Return the (X, Y) coordinate for the center point of the cell that contains the specified text.  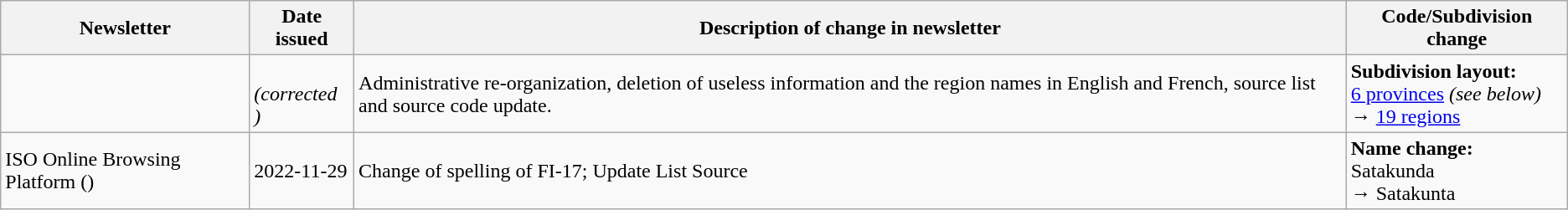
Name change: Satakunda → Satakunta (1457, 171)
Administrative re-organization, deletion of useless information and the region names in English and French, source list and source code update. (851, 94)
Date issued (302, 28)
(corrected ) (302, 94)
2022-11-29 (302, 171)
Description of change in newsletter (851, 28)
Subdivision layout: 6 provinces (see below) → 19 regions (1457, 94)
ISO Online Browsing Platform () (126, 171)
Code/Subdivision change (1457, 28)
Newsletter (126, 28)
Change of spelling of FI-17; Update List Source (851, 171)
